Extract the [X, Y] coordinate from the center of the cell holding the provided text.  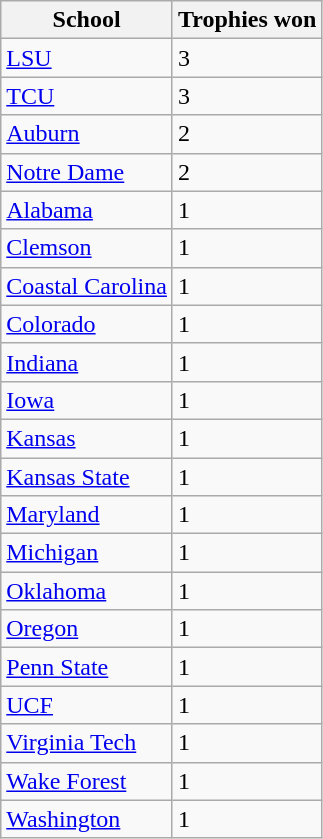
Washington [87, 819]
Michigan [87, 553]
Virginia Tech [87, 743]
Maryland [87, 515]
Coastal Carolina [87, 286]
Auburn [87, 134]
Penn State [87, 667]
TCU [87, 96]
UCF [87, 705]
Iowa [87, 400]
Notre Dame [87, 172]
Kansas [87, 438]
Alabama [87, 210]
Indiana [87, 362]
Kansas State [87, 477]
Oklahoma [87, 591]
Trophies won [247, 20]
Colorado [87, 324]
Oregon [87, 629]
Wake Forest [87, 781]
LSU [87, 58]
School [87, 20]
Clemson [87, 248]
